Provide the [X, Y] coordinate of the cell's center where the given text is located.  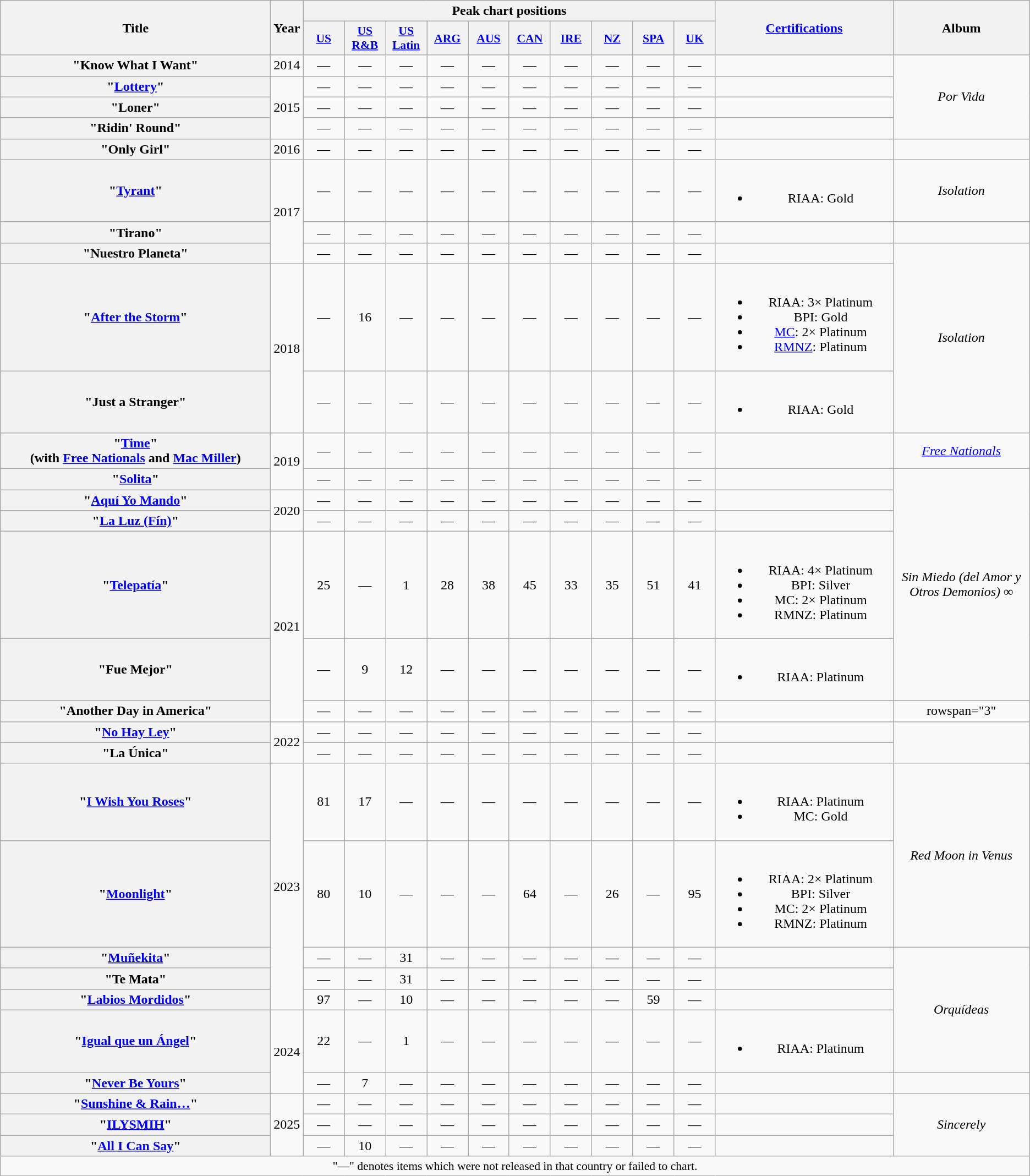
41 [694, 585]
Certifications [804, 28]
"ILYSMIH" [135, 1125]
IRE [571, 39]
51 [654, 585]
Orquídeas [961, 1009]
USR&B [365, 39]
2022 [287, 742]
"Another Day in America" [135, 711]
2025 [287, 1125]
95 [694, 894]
2014 [287, 65]
59 [654, 999]
2021 [287, 626]
US [324, 39]
"Te Mata" [135, 978]
26 [612, 894]
"Time"(with Free Nationals and Mac Miller) [135, 451]
Red Moon in Venus [961, 855]
"—" denotes items which were not released in that country or failed to chart. [515, 1166]
SPA [654, 39]
RIAA: 3× PlatinumBPI: GoldMC: 2× PlatinumRMNZ: Platinum [804, 317]
"Only Girl" [135, 149]
"Telepatía" [135, 585]
CAN [529, 39]
RIAA: PlatinumMC: Gold [804, 802]
25 [324, 585]
Year [287, 28]
RIAA: 4× PlatinumBPI: SilverMC: 2× PlatinumRMNZ: Platinum [804, 585]
64 [529, 894]
38 [489, 585]
"Never Be Yours" [135, 1082]
"All I Can Say" [135, 1146]
"Igual que un Ángel" [135, 1041]
UK [694, 39]
"Aquí Yo Mando" [135, 500]
"Ridin' Round" [135, 128]
2018 [287, 348]
"I Wish You Roses" [135, 802]
"Muñekita" [135, 958]
AUS [489, 39]
"Fue Mejor" [135, 669]
USLatin [406, 39]
"Sunshine & Rain…" [135, 1104]
Sin Miedo (del Amor y Otros Demonios) ∞ [961, 584]
2016 [287, 149]
97 [324, 999]
"After the Storm" [135, 317]
RIAA: 2× PlatinumBPI: SilverMC: 2× PlatinumRMNZ: Platinum [804, 894]
"Nuestro Planeta" [135, 253]
"Know What I Want" [135, 65]
2023 [287, 887]
Peak chart positions [509, 11]
"Tirano" [135, 232]
28 [448, 585]
"Moonlight" [135, 894]
Title [135, 28]
"Loner" [135, 107]
2024 [287, 1051]
2020 [287, 511]
Por Vida [961, 97]
2015 [287, 107]
ARG [448, 39]
"Labios Mordidos" [135, 999]
9 [365, 669]
35 [612, 585]
"Just a Stranger" [135, 402]
"No Hay Ley" [135, 732]
80 [324, 894]
"La Luz (Fín)" [135, 521]
"Tyrant" [135, 190]
2017 [287, 211]
"Solita" [135, 479]
"La Única" [135, 753]
NZ [612, 39]
Sincerely [961, 1125]
17 [365, 802]
33 [571, 585]
81 [324, 802]
2019 [287, 461]
rowspan="3" [961, 711]
45 [529, 585]
12 [406, 669]
"Lottery" [135, 86]
7 [365, 1082]
Album [961, 28]
Free Nationals [961, 451]
16 [365, 317]
22 [324, 1041]
